Determine the (x, y) coordinate at the center of the cell enclosing the given text.  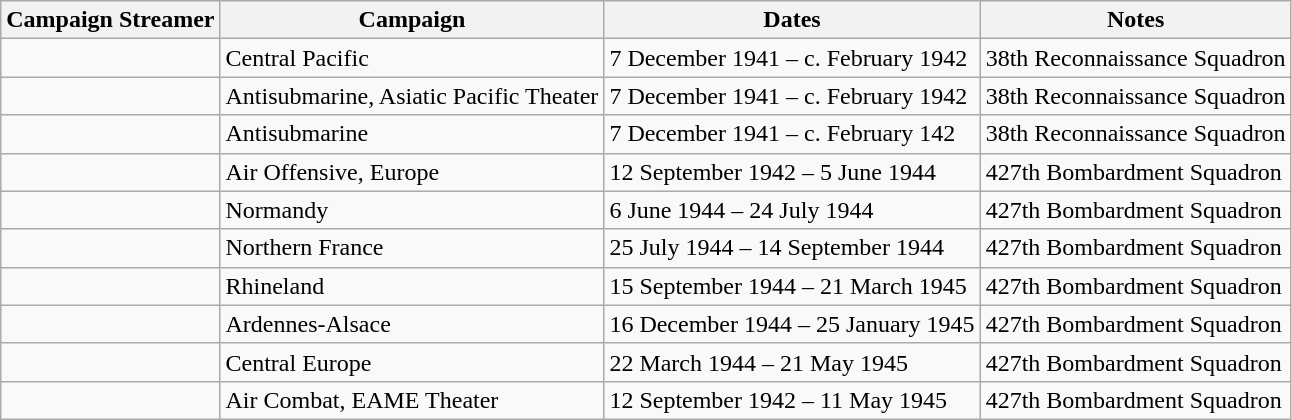
Antisubmarine, Asiatic Pacific Theater (412, 96)
Air Offensive, Europe (412, 172)
12 September 1942 – 11 May 1945 (792, 400)
Campaign (412, 20)
22 March 1944 – 21 May 1945 (792, 362)
Normandy (412, 210)
12 September 1942 – 5 June 1944 (792, 172)
Central Pacific (412, 58)
Notes (1136, 20)
25 July 1944 – 14 September 1944 (792, 248)
15 September 1944 – 21 March 1945 (792, 286)
Antisubmarine (412, 134)
16 December 1944 – 25 January 1945 (792, 324)
Dates (792, 20)
Campaign Streamer (110, 20)
7 December 1941 – c. February 142 (792, 134)
Central Europe (412, 362)
Ardennes-Alsace (412, 324)
Northern France (412, 248)
Air Combat, EAME Theater (412, 400)
Rhineland (412, 286)
6 June 1944 – 24 July 1944 (792, 210)
